Locate the cell with the specified text and output its [X, Y] center coordinate. 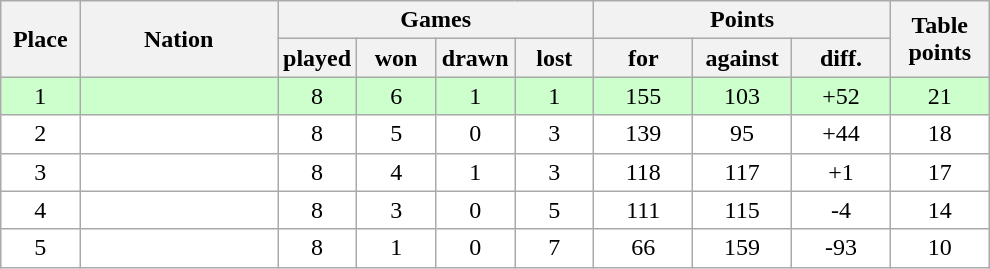
139 [644, 134]
95 [742, 134]
103 [742, 96]
66 [644, 248]
117 [742, 172]
6 [396, 96]
Points [742, 20]
18 [940, 134]
Place [40, 39]
-93 [842, 248]
159 [742, 248]
2 [40, 134]
diff. [842, 58]
for [644, 58]
+52 [842, 96]
-4 [842, 210]
won [396, 58]
Tablepoints [940, 39]
21 [940, 96]
155 [644, 96]
Nation [179, 39]
10 [940, 248]
115 [742, 210]
+44 [842, 134]
Games [436, 20]
118 [644, 172]
lost [554, 58]
+1 [842, 172]
17 [940, 172]
111 [644, 210]
against [742, 58]
14 [940, 210]
7 [554, 248]
played [318, 58]
drawn [476, 58]
